Scan for the cell matching the given text and deliver its (X, Y) coordinate at center. 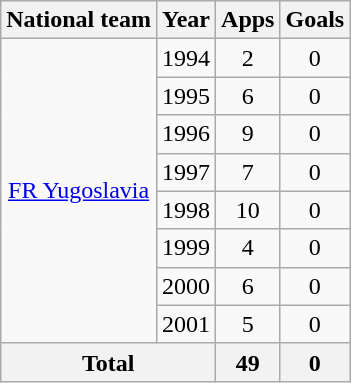
49 (248, 362)
Year (186, 20)
2001 (186, 324)
10 (248, 210)
4 (248, 248)
2000 (186, 286)
5 (248, 324)
1999 (186, 248)
Goals (315, 20)
1998 (186, 210)
7 (248, 172)
National team (79, 20)
1997 (186, 172)
FR Yugoslavia (79, 191)
1994 (186, 58)
9 (248, 134)
1996 (186, 134)
Total (108, 362)
2 (248, 58)
1995 (186, 96)
Apps (248, 20)
